Return (X, Y) of the center of cell containing provided text 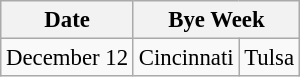
Date (68, 20)
December 12 (68, 58)
Bye Week (216, 20)
Cincinnati (186, 58)
Tulsa (269, 58)
